Provide the [x, y] coordinate of the cell's center where the given text is located.  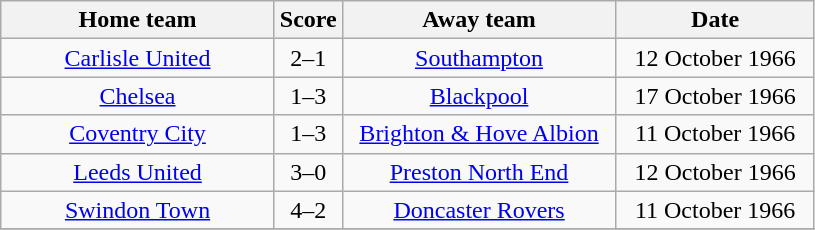
3–0 [308, 172]
2–1 [308, 58]
Coventry City [138, 134]
Blackpool [479, 96]
Doncaster Rovers [479, 210]
17 October 1966 [716, 96]
Away team [479, 20]
Score [308, 20]
Swindon Town [138, 210]
4–2 [308, 210]
Brighton & Hove Albion [479, 134]
Southampton [479, 58]
Leeds United [138, 172]
Date [716, 20]
Preston North End [479, 172]
Chelsea [138, 96]
Carlisle United [138, 58]
Home team [138, 20]
